Capture the cell that displays the provided text and extract its [x, y] central coordinate. 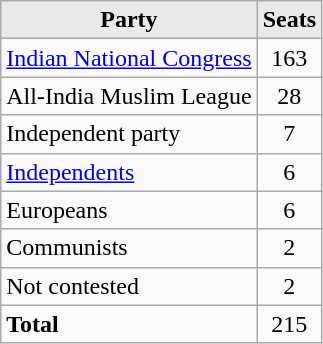
Europeans [129, 210]
Party [129, 20]
215 [289, 324]
Independent party [129, 134]
Seats [289, 20]
Not contested [129, 286]
7 [289, 134]
Communists [129, 248]
All-India Muslim League [129, 96]
Total [129, 324]
Independents [129, 172]
28 [289, 96]
Indian National Congress [129, 58]
163 [289, 58]
